Identify which cell holds the provided text, then report its (X, Y) central coordinate. 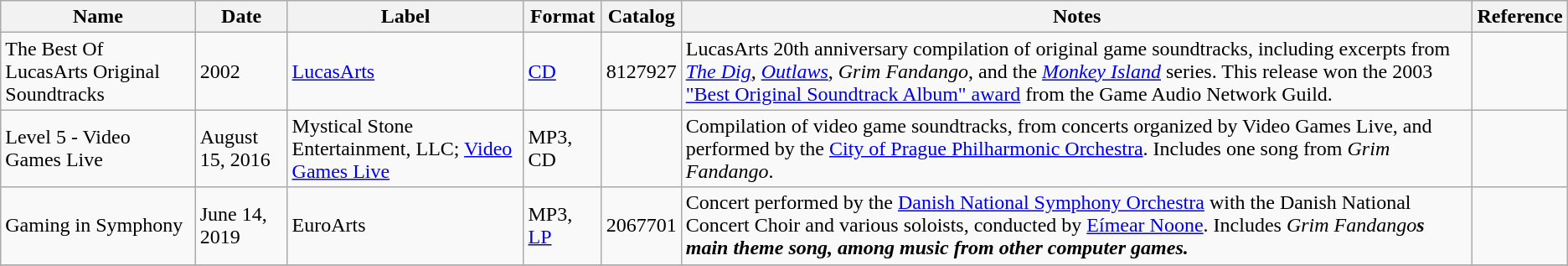
Format (563, 17)
Level 5 - Video Games Live (98, 149)
Gaming in Symphony (98, 226)
The Best Of LucasArts Original Soundtracks (98, 71)
MP3, LP (563, 226)
Catalog (642, 17)
LucasArts (405, 71)
August 15, 2016 (241, 149)
MP3, CD (563, 149)
Date (241, 17)
2067701 (642, 226)
June 14, 2019 (241, 226)
8127927 (642, 71)
Name (98, 17)
2002 (241, 71)
Reference (1519, 17)
Label (405, 17)
CD (563, 71)
Mystical Stone Entertainment, LLC; Video Games Live (405, 149)
EuroArts (405, 226)
Notes (1077, 17)
